Detect which cell encompasses the target text, then output its [X, Y] center coordinate. 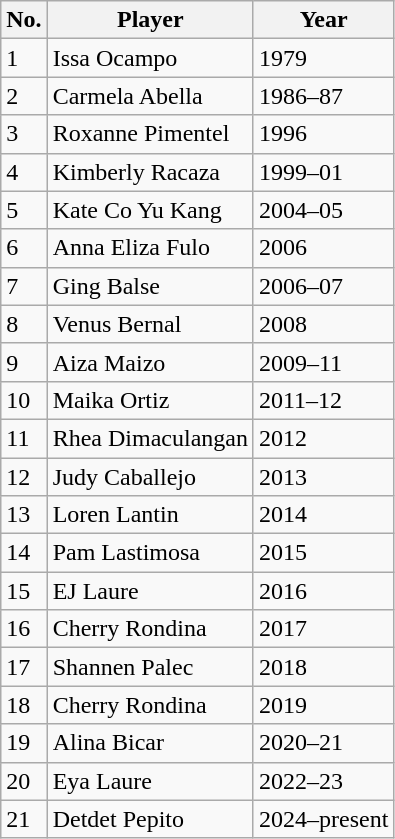
11 [24, 438]
2012 [323, 438]
Carmela Abella [150, 96]
Loren Lantin [150, 515]
8 [24, 324]
Shannen Palec [150, 667]
5 [24, 210]
2019 [323, 705]
2015 [323, 553]
12 [24, 477]
9 [24, 362]
2006–07 [323, 286]
2011–12 [323, 400]
2016 [323, 591]
2004–05 [323, 210]
17 [24, 667]
Detdet Pepito [150, 819]
1 [24, 58]
2 [24, 96]
Ging Balse [150, 286]
3 [24, 134]
1996 [323, 134]
2024–present [323, 819]
Kimberly Racaza [150, 172]
18 [24, 705]
13 [24, 515]
Kate Co Yu Kang [150, 210]
4 [24, 172]
Pam Lastimosa [150, 553]
2014 [323, 515]
Eya Laure [150, 781]
Judy Caballejo [150, 477]
16 [24, 629]
2022–23 [323, 781]
19 [24, 743]
Player [150, 20]
15 [24, 591]
6 [24, 248]
Anna Eliza Fulo [150, 248]
10 [24, 400]
2008 [323, 324]
2013 [323, 477]
7 [24, 286]
Venus Bernal [150, 324]
2009–11 [323, 362]
Roxanne Pimentel [150, 134]
Aiza Maizo [150, 362]
Issa Ocampo [150, 58]
1986–87 [323, 96]
20 [24, 781]
14 [24, 553]
2006 [323, 248]
21 [24, 819]
Alina Bicar [150, 743]
1979 [323, 58]
2017 [323, 629]
EJ Laure [150, 591]
Year [323, 20]
No. [24, 20]
Maika Ortiz [150, 400]
2018 [323, 667]
Rhea Dimaculangan [150, 438]
1999–01 [323, 172]
2020–21 [323, 743]
